Detect which cell encompasses the target text, then output its [x, y] center coordinate. 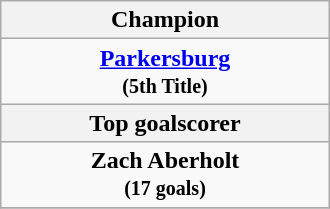
Parkersburg(5th Title) [165, 72]
Top goalscorer [165, 123]
Champion [165, 20]
Zach Aberholt (17 goals) [165, 174]
